Find where the given text appears and provide that cell's center as (x, y) coordinate. 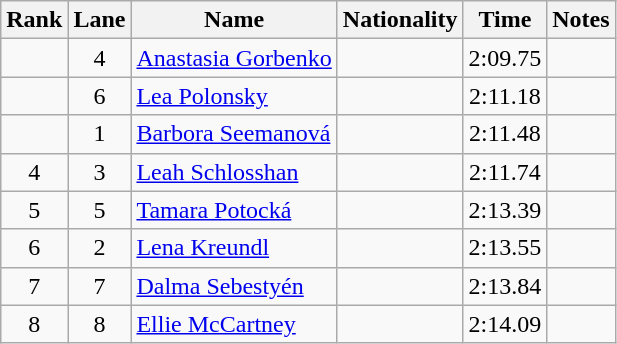
2:11.18 (505, 96)
Name (234, 20)
2:14.09 (505, 324)
2:13.39 (505, 210)
3 (100, 172)
2:11.74 (505, 172)
Nationality (400, 20)
2:11.48 (505, 134)
Lea Polonsky (234, 96)
Rank (34, 20)
Anastasia Gorbenko (234, 58)
Notes (581, 20)
Lena Kreundl (234, 248)
Tamara Potocká (234, 210)
2 (100, 248)
Lane (100, 20)
Time (505, 20)
Ellie McCartney (234, 324)
2:13.84 (505, 286)
Barbora Seemanová (234, 134)
Leah Schlosshan (234, 172)
1 (100, 134)
2:09.75 (505, 58)
2:13.55 (505, 248)
Dalma Sebestyén (234, 286)
